Extract the (X, Y) coordinate from the center of the cell holding the provided text.  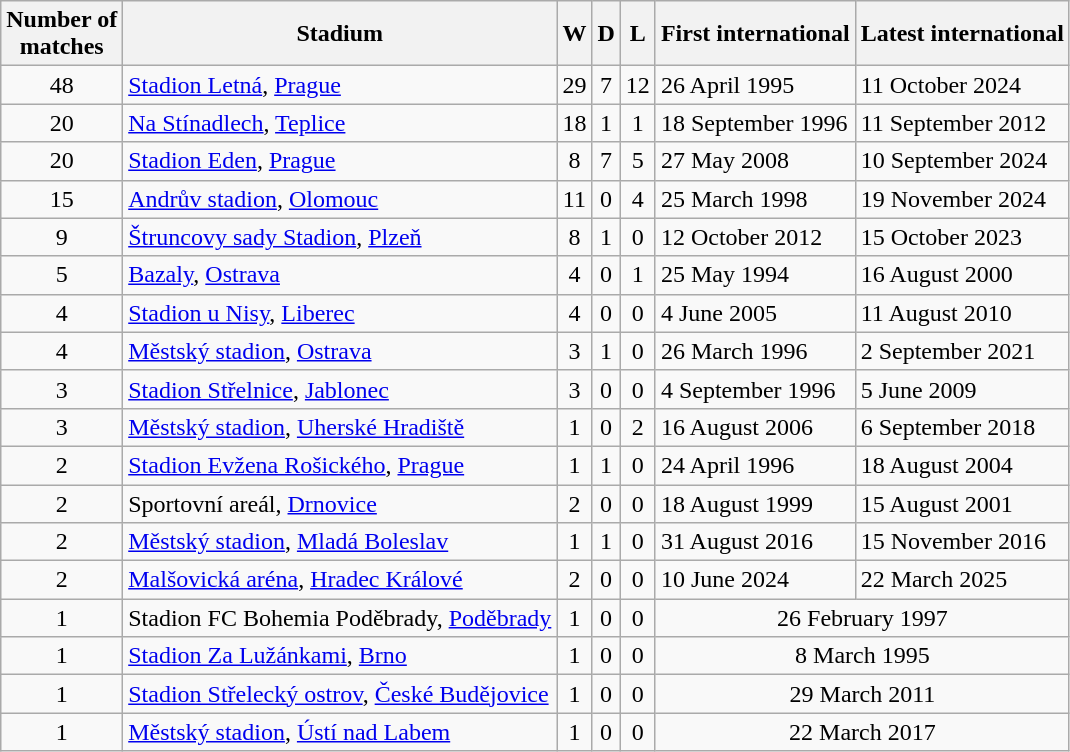
Městský stadion, Ostrava (340, 351)
Stadion Letná, Prague (340, 85)
29 (574, 85)
Na Stínadlech, Teplice (340, 123)
Stadion Střelecký ostrov, České Budějovice (340, 694)
15 August 2001 (962, 503)
24 April 1996 (755, 465)
D (606, 34)
19 November 2024 (962, 199)
27 May 2008 (755, 161)
29 March 2011 (862, 694)
16 August 2006 (755, 427)
16 August 2000 (962, 275)
Městský stadion, Uherské Hradiště (340, 427)
10 June 2024 (755, 580)
W (574, 34)
5 June 2009 (962, 389)
48 (62, 85)
18 August 1999 (755, 503)
11 (574, 199)
11 September 2012 (962, 123)
26 February 1997 (862, 618)
Štruncovy sady Stadion, Plzeň (340, 237)
12 October 2012 (755, 237)
4 September 1996 (755, 389)
Number ofmatches (62, 34)
8 March 1995 (862, 656)
L (638, 34)
Malšovická aréna, Hradec Králové (340, 580)
Stadion Střelnice, Jablonec (340, 389)
4 June 2005 (755, 313)
12 (638, 85)
10 September 2024 (962, 161)
18 (574, 123)
Bazaly, Ostrava (340, 275)
26 April 1995 (755, 85)
11 August 2010 (962, 313)
15 November 2016 (962, 542)
Městský stadion, Ústí nad Labem (340, 732)
6 September 2018 (962, 427)
9 (62, 237)
15 October 2023 (962, 237)
26 March 1996 (755, 351)
Latest international (962, 34)
15 (62, 199)
31 August 2016 (755, 542)
22 March 2017 (862, 732)
2 September 2021 (962, 351)
18 September 1996 (755, 123)
Stadium (340, 34)
Stadion Evžena Rošického, Prague (340, 465)
First international (755, 34)
Stadion FC Bohemia Poděbrady, Poděbrady (340, 618)
11 October 2024 (962, 85)
Stadion Za Lužánkami, Brno (340, 656)
Městský stadion, Mladá Boleslav (340, 542)
Stadion Eden, Prague (340, 161)
Stadion u Nisy, Liberec (340, 313)
Andrův stadion, Olomouc (340, 199)
25 March 1998 (755, 199)
Sportovní areál, Drnovice (340, 503)
25 May 1994 (755, 275)
18 August 2004 (962, 465)
22 March 2025 (962, 580)
